Find where the given text appears and provide that cell's center as (x, y) coordinate. 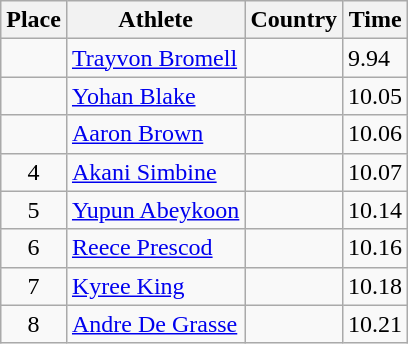
Yupun Abeykoon (155, 210)
10.14 (376, 210)
10.16 (376, 248)
10.06 (376, 134)
10.07 (376, 172)
Place (34, 20)
Trayvon Bromell (155, 58)
Kyree King (155, 286)
Reece Prescod (155, 248)
6 (34, 248)
10.05 (376, 96)
10.21 (376, 324)
Athlete (155, 20)
8 (34, 324)
7 (34, 286)
Country (294, 20)
4 (34, 172)
Time (376, 20)
Andre De Grasse (155, 324)
Aaron Brown (155, 134)
10.18 (376, 286)
5 (34, 210)
Yohan Blake (155, 96)
9.94 (376, 58)
Akani Simbine (155, 172)
